Capture the cell that displays the provided text and extract its [x, y] central coordinate. 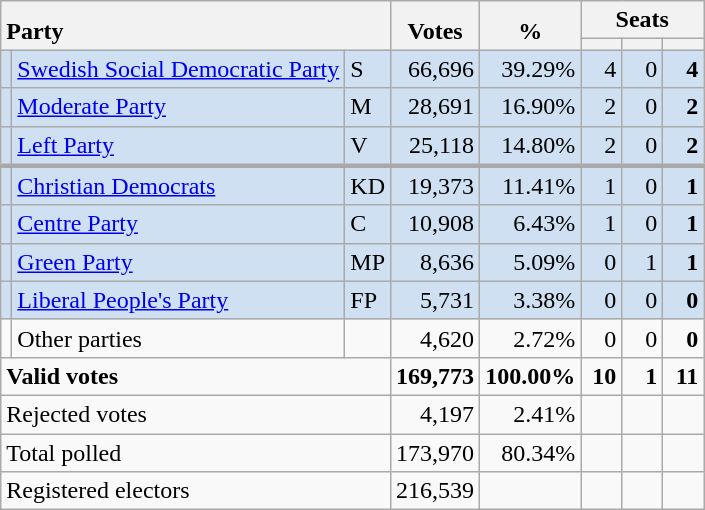
V [368, 146]
28,691 [436, 107]
Moderate Party [178, 107]
Liberal People's Party [178, 300]
Party [196, 26]
8,636 [436, 262]
Other parties [178, 338]
11 [684, 376]
4,620 [436, 338]
80.34% [530, 453]
Rejected votes [196, 414]
S [368, 69]
10 [602, 376]
6.43% [530, 224]
Valid votes [196, 376]
19,373 [436, 186]
Swedish Social Democratic Party [178, 69]
Green Party [178, 262]
39.29% [530, 69]
169,773 [436, 376]
5,731 [436, 300]
Total polled [196, 453]
Seats [642, 20]
3.38% [530, 300]
Votes [436, 26]
Christian Democrats [178, 186]
16.90% [530, 107]
Registered electors [196, 491]
11.41% [530, 186]
10,908 [436, 224]
Left Party [178, 146]
M [368, 107]
66,696 [436, 69]
216,539 [436, 491]
MP [368, 262]
FP [368, 300]
C [368, 224]
173,970 [436, 453]
KD [368, 186]
100.00% [530, 376]
Centre Party [178, 224]
14.80% [530, 146]
25,118 [436, 146]
2.72% [530, 338]
% [530, 26]
2.41% [530, 414]
5.09% [530, 262]
4,197 [436, 414]
